Scan for the cell matching the given text and deliver its (X, Y) coordinate at center. 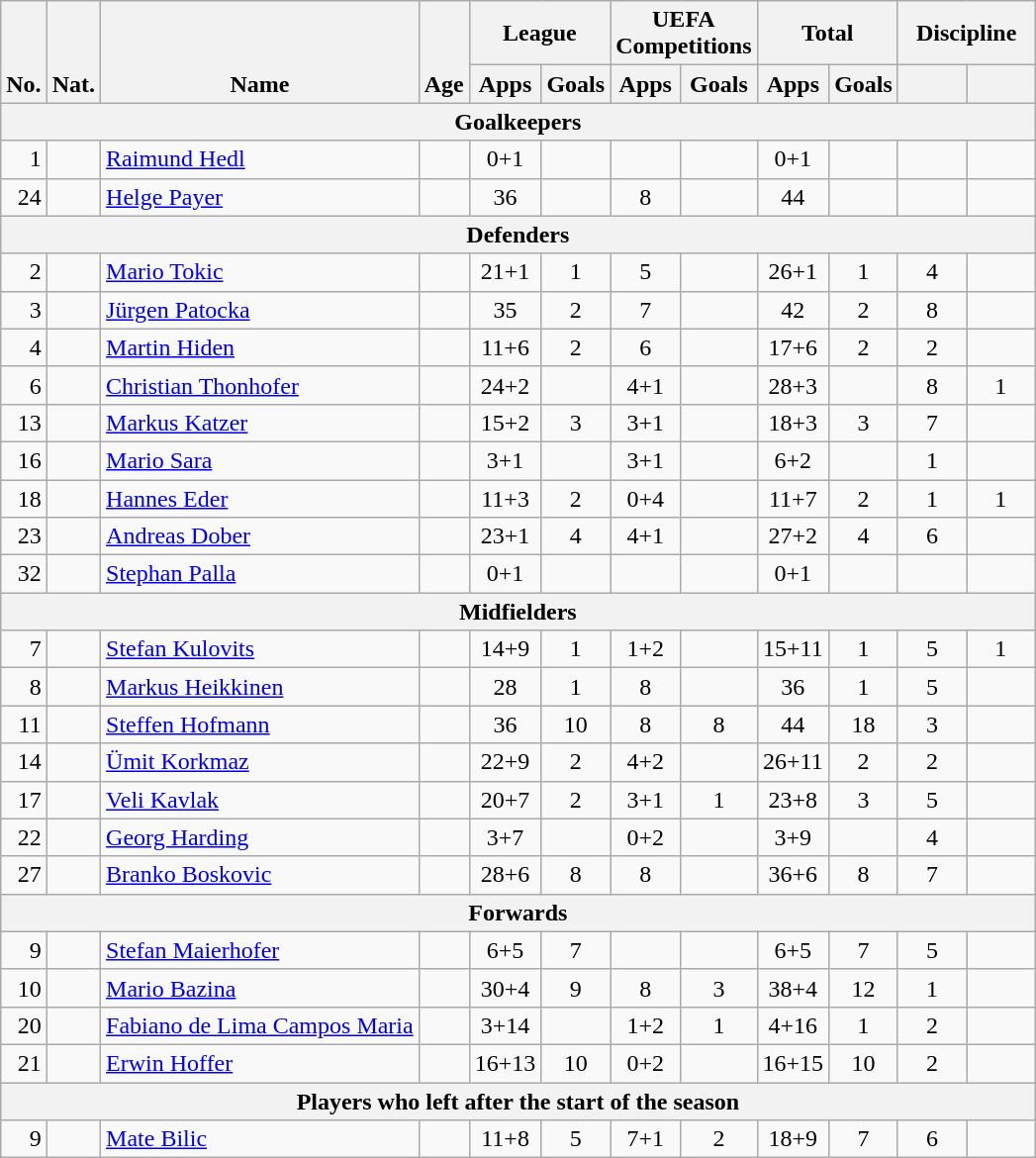
26+1 (794, 272)
Hannes Eder (260, 498)
4+2 (645, 762)
Erwin Hoffer (260, 1063)
22 (24, 837)
22+9 (505, 762)
Total (827, 34)
11 (24, 724)
28+3 (794, 385)
4+16 (794, 1025)
Discipline (966, 34)
6+2 (794, 460)
Fabiano de Lima Campos Maria (260, 1025)
Stefan Maierhofer (260, 950)
23 (24, 536)
21 (24, 1063)
0+4 (645, 498)
7+1 (645, 1139)
42 (794, 310)
Christian Thonhofer (260, 385)
21+1 (505, 272)
11+6 (505, 347)
Markus Heikkinen (260, 687)
3+7 (505, 837)
15+2 (505, 423)
11+7 (794, 498)
Defenders (518, 235)
Stefan Kulovits (260, 649)
3+9 (794, 837)
17+6 (794, 347)
Age (443, 51)
11+8 (505, 1139)
38+4 (794, 988)
Goalkeepers (518, 122)
16+15 (794, 1063)
Mate Bilic (260, 1139)
Mario Bazina (260, 988)
Nat. (73, 51)
30+4 (505, 988)
3+14 (505, 1025)
Georg Harding (260, 837)
26+11 (794, 762)
Ümit Korkmaz (260, 762)
Andreas Dober (260, 536)
Steffen Hofmann (260, 724)
Mario Sara (260, 460)
20+7 (505, 800)
League (539, 34)
No. (24, 51)
16+13 (505, 1063)
13 (24, 423)
Mario Tokic (260, 272)
Markus Katzer (260, 423)
24+2 (505, 385)
15+11 (794, 649)
Veli Kavlak (260, 800)
23+8 (794, 800)
14+9 (505, 649)
Branko Boskovic (260, 875)
12 (864, 988)
Martin Hiden (260, 347)
11+3 (505, 498)
27 (24, 875)
32 (24, 574)
Players who left after the start of the season (518, 1102)
Helge Payer (260, 197)
18+3 (794, 423)
16 (24, 460)
Jürgen Patocka (260, 310)
20 (24, 1025)
28+6 (505, 875)
Stephan Palla (260, 574)
28 (505, 687)
UEFA Competitions (684, 34)
14 (24, 762)
18+9 (794, 1139)
36+6 (794, 875)
24 (24, 197)
Midfielders (518, 612)
Forwards (518, 913)
Name (260, 51)
Raimund Hedl (260, 159)
35 (505, 310)
23+1 (505, 536)
17 (24, 800)
27+2 (794, 536)
